For the text-containing cell, return its midpoint in (X, Y) coordinate format. 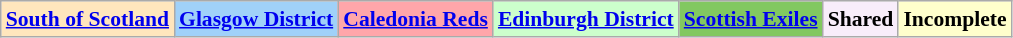
Shared (861, 19)
South of Scotland (88, 19)
Caledonia Reds (416, 19)
Glasgow District (256, 19)
Edinburgh District (586, 19)
Scottish Exiles (751, 19)
Incomplete (954, 19)
